Extract the [X, Y] coordinate from the center of the cell holding the provided text.  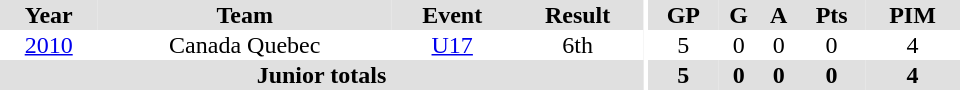
Result [578, 15]
Junior totals [322, 75]
Year [48, 15]
GP [684, 15]
2010 [48, 45]
U17 [452, 45]
Canada Quebec [244, 45]
A [778, 15]
6th [578, 45]
Pts [832, 15]
Event [452, 15]
PIM [912, 15]
Team [244, 15]
G [738, 15]
